Search for the cell housing the specified text and yield its [x, y] center coordinate. 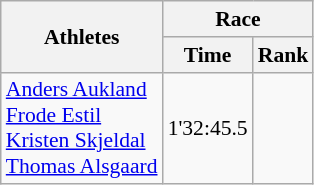
1'32:45.5 [208, 128]
Anders AuklandFrode EstilKristen SkjeldalThomas Alsgaard [82, 128]
Time [208, 55]
Athletes [82, 36]
Race [238, 19]
Rank [284, 55]
